Extract the [X, Y] coordinate from the center of the cell holding the provided text.  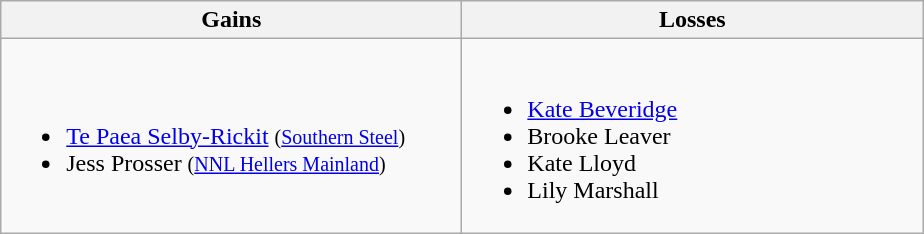
Te Paea Selby-Rickit (Southern Steel)Jess Prosser (NNL Hellers Mainland) [232, 136]
Gains [232, 20]
Kate BeveridgeBrooke LeaverKate LloydLily Marshall [692, 136]
Losses [692, 20]
